Identify which cell holds the provided text, then report its [x, y] central coordinate. 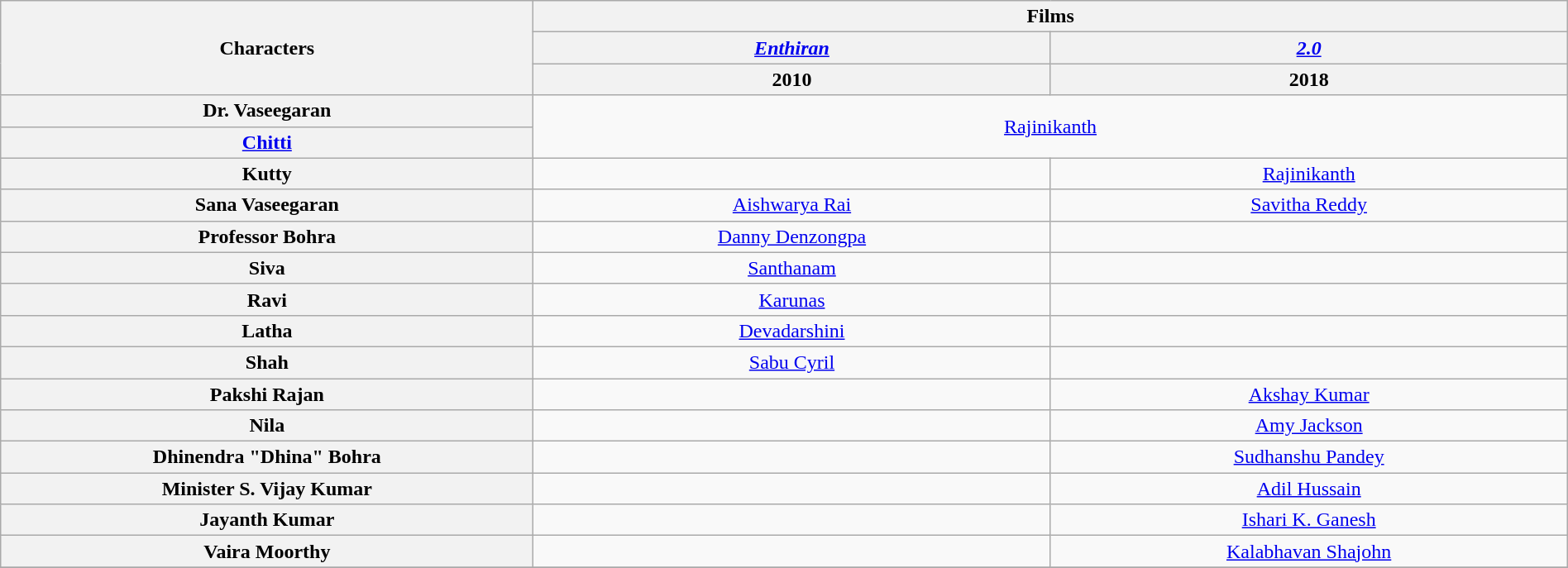
Siva [267, 268]
Nila [267, 426]
Akshay Kumar [1308, 394]
Dr. Vaseegaran [267, 111]
Sabu Cyril [792, 362]
Dhinendra "Dhina" Bohra [267, 457]
Vaira Moorthy [267, 551]
Savitha Reddy [1308, 205]
Sana Vaseegaran [267, 205]
Ravi [267, 299]
Jayanth Kumar [267, 520]
Latha [267, 331]
2010 [792, 79]
Chitti [267, 142]
Aishwarya Rai [792, 205]
Shah [267, 362]
Ishari K. Ganesh [1308, 520]
2.0 [1308, 48]
Enthiran [792, 48]
Amy Jackson [1308, 426]
Santhanam [792, 268]
Devadarshini [792, 331]
Adil Hussain [1308, 489]
Films [1050, 17]
Kalabhavan Shajohn [1308, 551]
2018 [1308, 79]
Professor Bohra [267, 236]
Characters [267, 48]
Kutty [267, 174]
Minister S. Vijay Kumar [267, 489]
Pakshi Rajan [267, 394]
Karunas [792, 299]
Sudhanshu Pandey [1308, 457]
Danny Denzongpa [792, 236]
